Return the (X, Y) coordinate for the center point of the cell that contains the specified text.  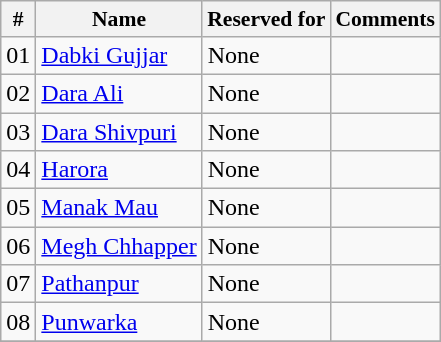
Manak Mau (119, 208)
06 (18, 246)
Dabki Gujjar (119, 55)
Name (119, 19)
03 (18, 131)
Punwarka (119, 322)
02 (18, 93)
05 (18, 208)
08 (18, 322)
Comments (385, 19)
Harora (119, 170)
04 (18, 170)
07 (18, 284)
Megh Chhapper (119, 246)
01 (18, 55)
Pathanpur (119, 284)
Reserved for (266, 19)
# (18, 19)
Dara Shivpuri (119, 131)
Dara Ali (119, 93)
